Return (x, y) of the center of cell containing provided text 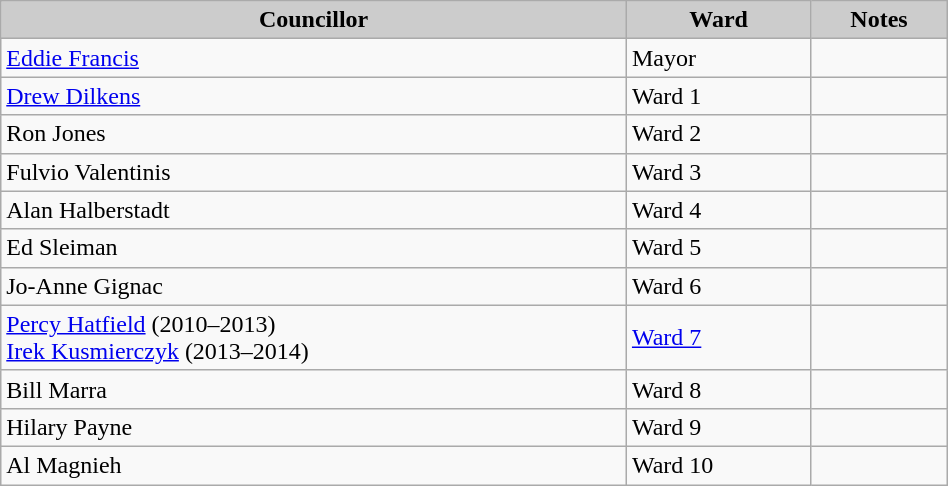
Hilary Payne (314, 427)
Ward 5 (718, 248)
Bill Marra (314, 389)
Councillor (314, 20)
Jo-Anne Gignac (314, 286)
Ward 6 (718, 286)
Alan Halberstadt (314, 210)
Notes (879, 20)
Eddie Francis (314, 58)
Ward 1 (718, 96)
Ward 7 (718, 338)
Ward 3 (718, 172)
Ron Jones (314, 134)
Drew Dilkens (314, 96)
Ward 9 (718, 427)
Percy Hatfield (2010–2013)Irek Kusmierczyk (2013–2014) (314, 338)
Mayor (718, 58)
Ed Sleiman (314, 248)
Ward 4 (718, 210)
Al Magnieh (314, 465)
Ward 10 (718, 465)
Ward 8 (718, 389)
Fulvio Valentinis (314, 172)
Ward 2 (718, 134)
Ward (718, 20)
